Find where the given text appears and provide that cell's center as (x, y) coordinate. 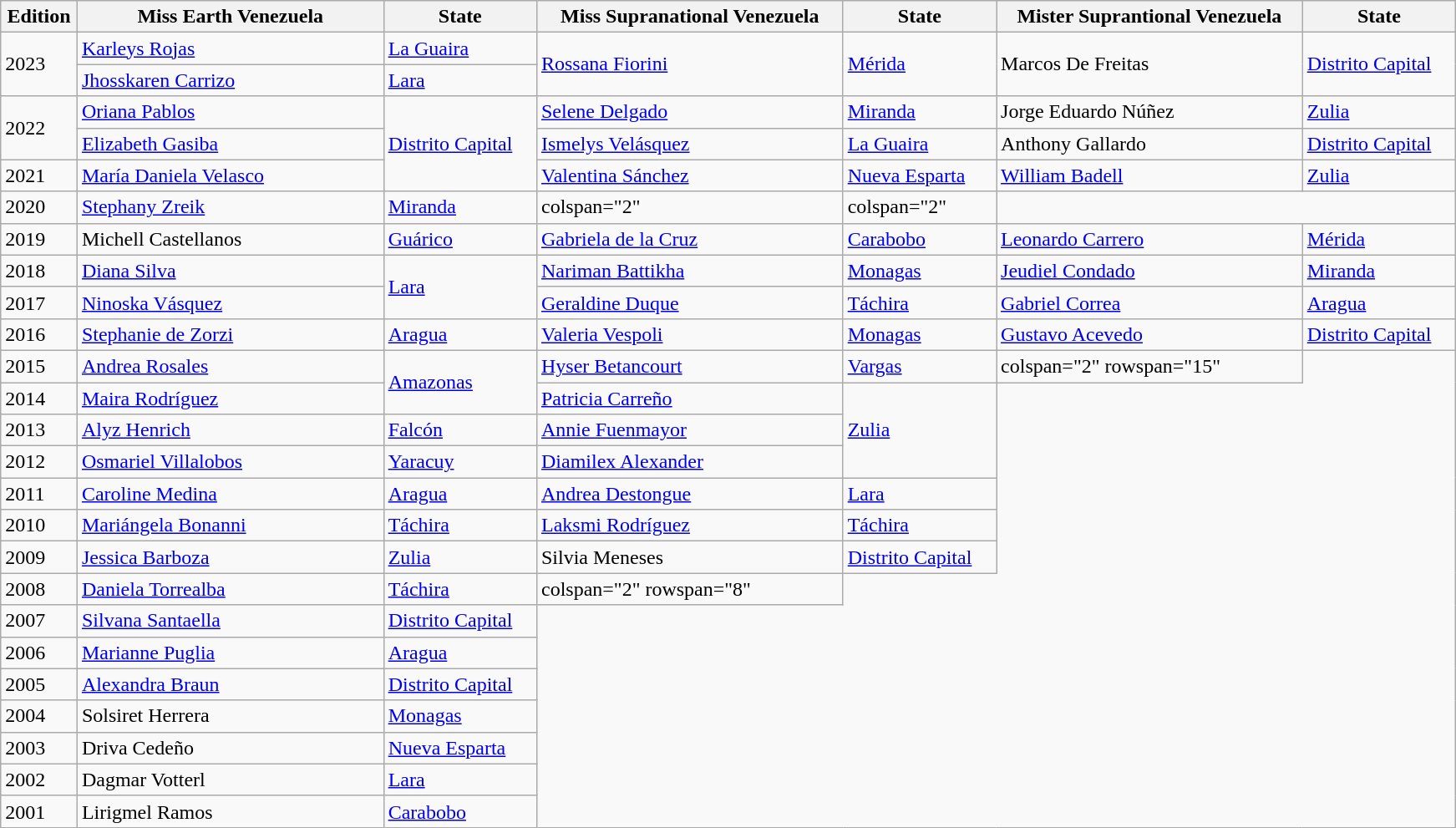
2012 (39, 462)
Marcos De Freitas (1149, 64)
Maira Rodríguez (231, 399)
Osmariel Villalobos (231, 462)
2008 (39, 589)
2019 (39, 239)
Silvia Meneses (690, 557)
Dagmar Votterl (231, 780)
Miss Supranational Venezuela (690, 17)
Gabriela de la Cruz (690, 239)
Jorge Eduardo Núñez (1149, 112)
2002 (39, 780)
2005 (39, 684)
William Badell (1149, 175)
Jeudiel Condado (1149, 271)
2016 (39, 334)
Nariman Battikha (690, 271)
Michell Castellanos (231, 239)
Andrea Destongue (690, 494)
2017 (39, 302)
Annie Fuenmayor (690, 430)
Leonardo Carrero (1149, 239)
Hyser Betancourt (690, 366)
Jhosskaren Carrizo (231, 80)
Stephany Zreik (231, 207)
Amazonas (459, 382)
Gabriel Correa (1149, 302)
Mariángela Bonanni (231, 526)
2018 (39, 271)
Rossana Fiorini (690, 64)
Caroline Medina (231, 494)
Geraldine Duque (690, 302)
Vargas (919, 366)
2021 (39, 175)
Yaracuy (459, 462)
Lirigmel Ramos (231, 811)
Diamilex Alexander (690, 462)
colspan="2" rowspan="8" (690, 589)
Karleys Rojas (231, 48)
Valentina Sánchez (690, 175)
Daniela Torrealba (231, 589)
2004 (39, 716)
Anthony Gallardo (1149, 144)
Driva Cedeño (231, 748)
2022 (39, 128)
Silvana Santaella (231, 621)
Solsiret Herrera (231, 716)
2013 (39, 430)
Ninoska Vásquez (231, 302)
2011 (39, 494)
2014 (39, 399)
Alexandra Braun (231, 684)
2006 (39, 653)
Miss Earth Venezuela (231, 17)
colspan="2" rowspan="15" (1149, 366)
Mister Suprantional Venezuela (1149, 17)
Patricia Carreño (690, 399)
2023 (39, 64)
Diana Silva (231, 271)
Laksmi Rodríguez (690, 526)
2003 (39, 748)
2007 (39, 621)
Elizabeth Gasiba (231, 144)
Marianne Puglia (231, 653)
Andrea Rosales (231, 366)
Falcón (459, 430)
María Daniela Velasco (231, 175)
2010 (39, 526)
Guárico (459, 239)
2009 (39, 557)
Alyz Henrich (231, 430)
Stephanie de Zorzi (231, 334)
Selene Delgado (690, 112)
Valeria Vespoli (690, 334)
Gustavo Acevedo (1149, 334)
2001 (39, 811)
2020 (39, 207)
Edition (39, 17)
2015 (39, 366)
Oriana Pablos (231, 112)
Ismelys Velásquez (690, 144)
Jessica Barboza (231, 557)
